Pinpoint the cell where the given text exists, returning its [X, Y] midpoint coordinate. 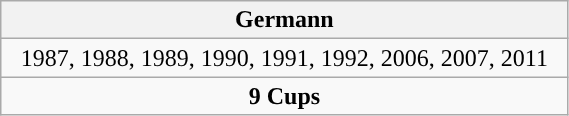
9 Cups [284, 96]
1987, 1988, 1989, 1990, 1991, 1992, 2006, 2007, 2011 [284, 58]
Germann [284, 20]
